Find where the given text appears and provide that cell's center as (X, Y) coordinate. 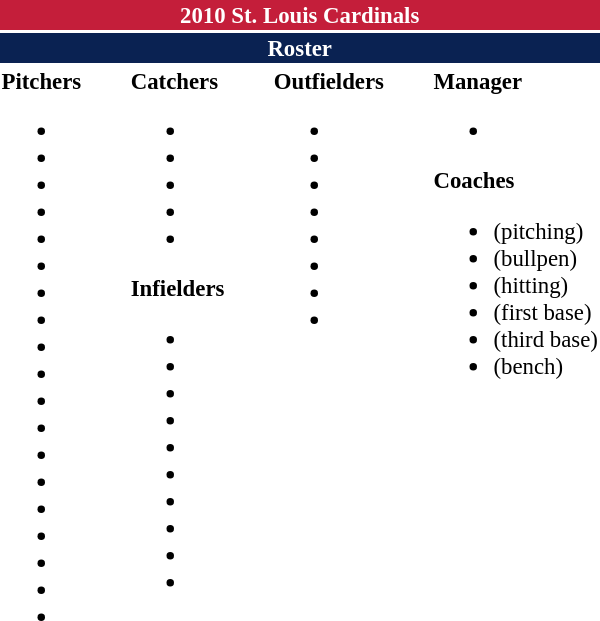
Roster (300, 48)
2010 St. Louis Cardinals (300, 15)
